Detect which cell encompasses the target text, then output its (x, y) center coordinate. 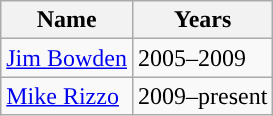
Jim Bowden (67, 58)
2005–2009 (202, 58)
2009–present (202, 96)
Years (202, 20)
Name (67, 20)
Mike Rizzo (67, 96)
